Pinpoint the cell where the given text exists, returning its [x, y] midpoint coordinate. 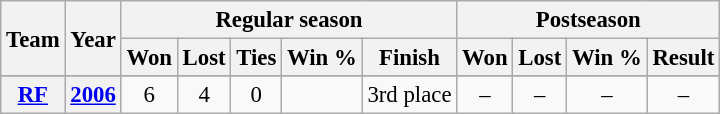
RF [33, 95]
Result [684, 58]
Postseason [588, 20]
Regular season [289, 20]
3rd place [410, 95]
Ties [256, 58]
Team [33, 38]
0 [256, 95]
Finish [410, 58]
4 [204, 95]
Year [93, 38]
6 [149, 95]
2006 [93, 95]
